Output the (X, Y) coordinate of the center of the cell containing the given text.  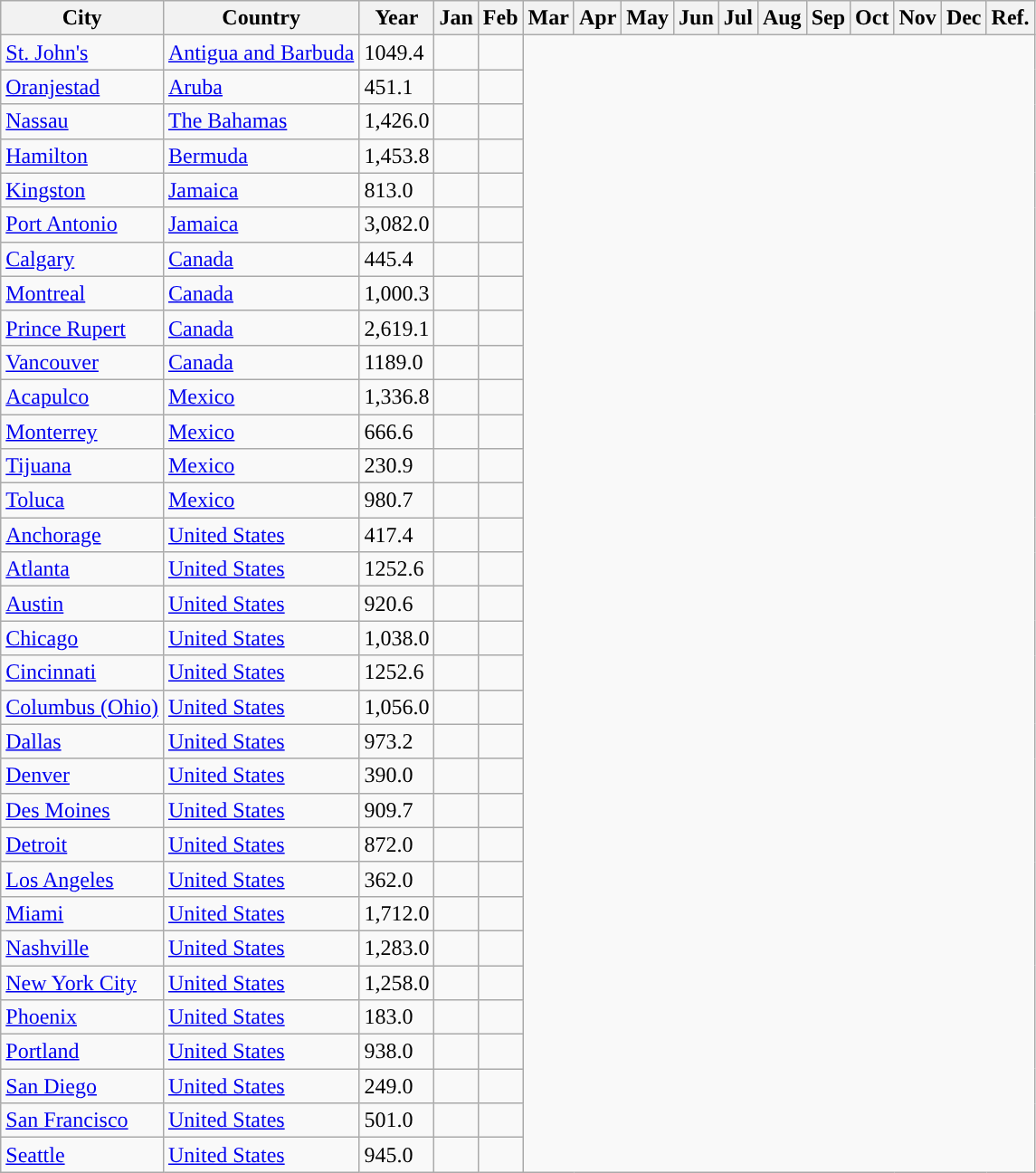
Seattle (82, 1155)
Des Moines (82, 810)
Feb (500, 18)
Detroit (82, 844)
Austin (82, 604)
Chicago (82, 638)
1,453.8 (396, 156)
445.4 (396, 259)
Nashville (82, 948)
Phoenix (82, 1017)
417.4 (396, 535)
Oct (872, 18)
362.0 (396, 879)
Dec (964, 18)
Acapulco (82, 396)
Cincinnati (82, 672)
San Diego (82, 1086)
Port Antonio (82, 224)
230.9 (396, 466)
Vancouver (82, 362)
1,258.0 (396, 982)
1049.4 (396, 52)
1,336.8 (396, 396)
Nov (917, 18)
813.0 (396, 190)
Oranjestad (82, 87)
Nassau (82, 121)
3,082.0 (396, 224)
Dallas (82, 741)
Year (396, 18)
Atlanta (82, 569)
New York City (82, 982)
Denver (82, 776)
501.0 (396, 1121)
Monterrey (82, 432)
Mar (548, 18)
The Bahamas (261, 121)
Tijuana (82, 466)
249.0 (396, 1086)
1,056.0 (396, 707)
Anchorage (82, 535)
183.0 (396, 1017)
Bermuda (261, 156)
1,712.0 (396, 913)
Columbus (Ohio) (82, 707)
St. John's (82, 52)
Miami (82, 913)
390.0 (396, 776)
666.6 (396, 432)
Ref. (1010, 18)
938.0 (396, 1052)
Apr (597, 18)
973.2 (396, 741)
City (82, 18)
909.7 (396, 810)
1,038.0 (396, 638)
Aug (782, 18)
945.0 (396, 1155)
Jan (456, 18)
872.0 (396, 844)
Montreal (82, 293)
451.1 (396, 87)
Toluca (82, 501)
2,619.1 (396, 328)
Aruba (261, 87)
Jul (738, 18)
Prince Rupert (82, 328)
Jun (697, 18)
Sep (828, 18)
Calgary (82, 259)
1189.0 (396, 362)
Hamilton (82, 156)
Los Angeles (82, 879)
San Francisco (82, 1121)
980.7 (396, 501)
Kingston (82, 190)
Portland (82, 1052)
Country (261, 18)
1,426.0 (396, 121)
1,283.0 (396, 948)
1,000.3 (396, 293)
May (648, 18)
Antigua and Barbuda (261, 52)
920.6 (396, 604)
